For the text-containing cell, return its midpoint in [x, y] coordinate format. 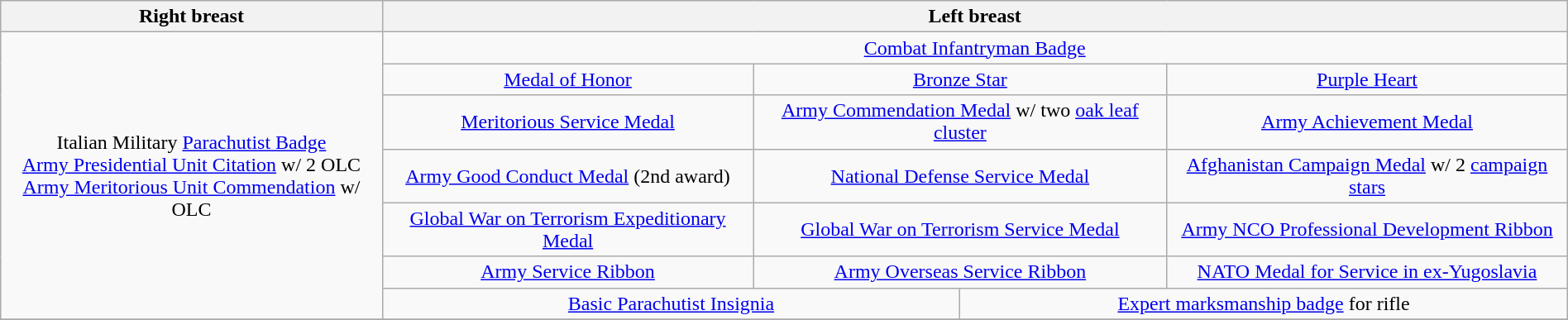
Army Service Ribbon [567, 272]
National Defense Service Medal [960, 175]
Army Good Conduct Medal (2nd award) [567, 175]
Right breast [192, 17]
Afghanistan Campaign Medal w/ 2 campaign stars [1367, 175]
Bronze Star [960, 79]
Global War on Terrorism Service Medal [960, 230]
Italian Military Parachutist BadgeArmy Presidential Unit Citation w/ 2 OLCArmy Meritorious Unit Commendation w/ OLC [192, 175]
Army NCO Professional Development Ribbon [1367, 230]
Expert marksmanship badge for rifle [1264, 303]
Army Achievement Medal [1367, 122]
Meritorious Service Medal [567, 122]
Medal of Honor [567, 79]
Basic Parachutist Insignia [672, 303]
Left breast [974, 17]
Combat Infantryman Badge [974, 48]
Purple Heart [1367, 79]
Global War on Terrorism Expeditionary Medal [567, 230]
NATO Medal for Service in ex-Yugoslavia [1367, 272]
Army Commendation Medal w/ two oak leaf cluster [960, 122]
Army Overseas Service Ribbon [960, 272]
